For the text-containing cell, return its midpoint in (x, y) coordinate format. 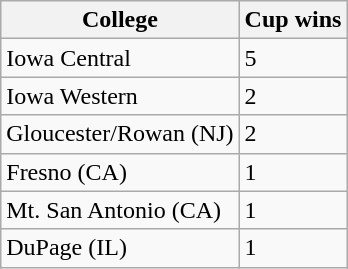
Mt. San Antonio (CA) (120, 210)
5 (293, 58)
Iowa Central (120, 58)
Iowa Western (120, 96)
Fresno (CA) (120, 172)
College (120, 20)
Gloucester/Rowan (NJ) (120, 134)
DuPage (IL) (120, 248)
Cup wins (293, 20)
